Capture the cell that displays the provided text and extract its (X, Y) central coordinate. 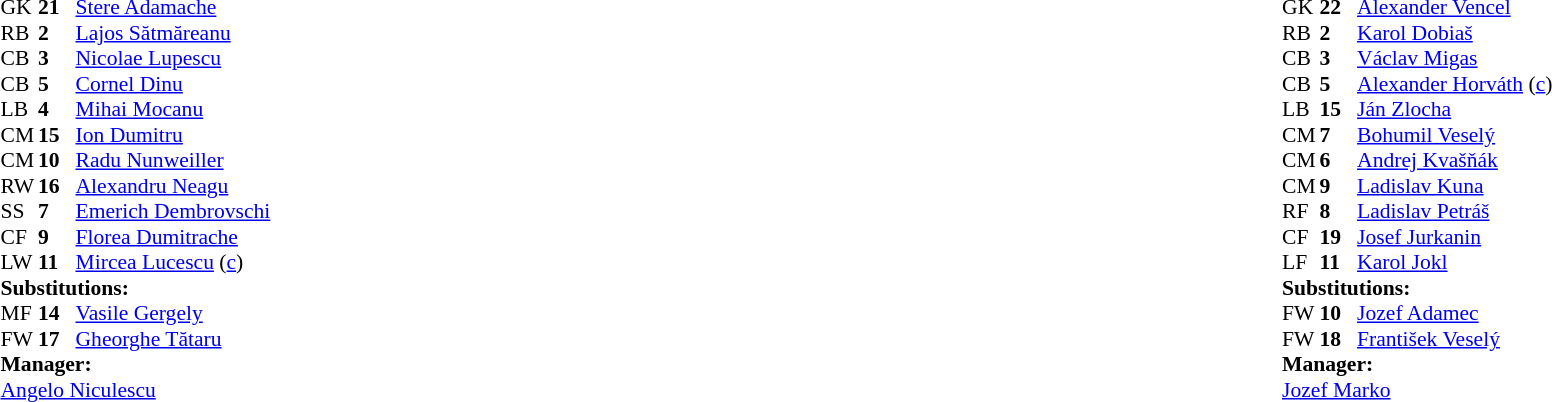
RW (19, 186)
Gheorghe Tătaru (174, 339)
RF (1301, 211)
Karol Jokl (1454, 263)
Josef Jurkanin (1454, 237)
Mihai Mocanu (174, 109)
Radu Nunweiller (174, 161)
6 (1339, 161)
19 (1339, 237)
14 (57, 313)
LF (1301, 263)
Emerich Dembrovschi (174, 211)
Ladislav Kuna (1454, 186)
Nicolae Lupescu (174, 59)
Ján Zlocha (1454, 109)
17 (57, 339)
18 (1339, 339)
Bohumil Veselý (1454, 135)
SS (19, 211)
Jozef Adamec (1454, 313)
4 (57, 109)
MF (19, 313)
Cornel Dinu (174, 84)
Alexander Horváth (c) (1454, 84)
Andrej Kvašňák (1454, 161)
Florea Dumitrache (174, 237)
Ladislav Petráš (1454, 211)
Ion Dumitru (174, 135)
Václav Migas (1454, 59)
8 (1339, 211)
Lajos Sătmăreanu (174, 33)
Alexandru Neagu (174, 186)
LW (19, 263)
Karol Dobiaš (1454, 33)
16 (57, 186)
Mircea Lucescu (c) (174, 263)
František Veselý (1454, 339)
Vasile Gergely (174, 313)
